Search for the cell housing the specified text and yield its (X, Y) center coordinate. 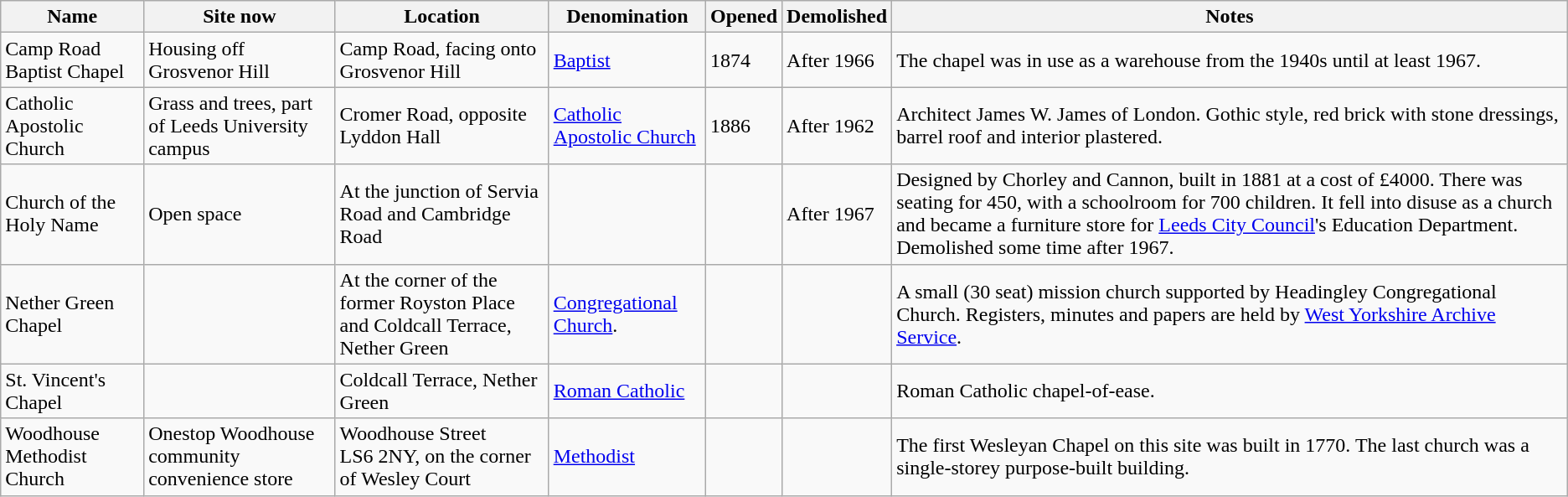
Cromer Road, opposite Lyddon Hall (442, 126)
After 1967 (838, 215)
Roman Catholic chapel-of-ease. (1230, 391)
Roman Catholic (627, 391)
The first Wesleyan Chapel on this site was built in 1770. The last church was a single-storey purpose-built building. (1230, 457)
Opened (744, 17)
Camp Road, facing onto Grosvenor Hill (442, 60)
Notes (1230, 17)
Congregational Church. (627, 313)
The chapel was in use as a warehouse from the 1940s until at least 1967. (1230, 60)
After 1966 (838, 60)
Grass and trees, part of Leeds University campus (240, 126)
Denomination (627, 17)
Site now (240, 17)
Church of the Holy Name (72, 215)
Housing off Grosvenor Hill (240, 60)
Architect James W. James of London. Gothic style, red brick with stone dressings, barrel roof and interior plastered. (1230, 126)
Name (72, 17)
At the junction of Servia Road and Cambridge Road (442, 215)
1886 (744, 126)
Methodist (627, 457)
Location (442, 17)
Baptist (627, 60)
At the corner of the former Royston Place and Coldcall Terrace,Nether Green (442, 313)
Nether Green Chapel (72, 313)
Woodhouse Methodist Church (72, 457)
Camp Road Baptist Chapel (72, 60)
Woodhouse StreetLS6 2NY, on the corner of Wesley Court (442, 457)
Demolished (838, 17)
Coldcall Terrace, Nether Green (442, 391)
1874 (744, 60)
After 1962 (838, 126)
St. Vincent's Chapel (72, 391)
Open space (240, 215)
Onestop Woodhouse community convenience store (240, 457)
